Extract the [X, Y] coordinate from the center of the cell holding the provided text.  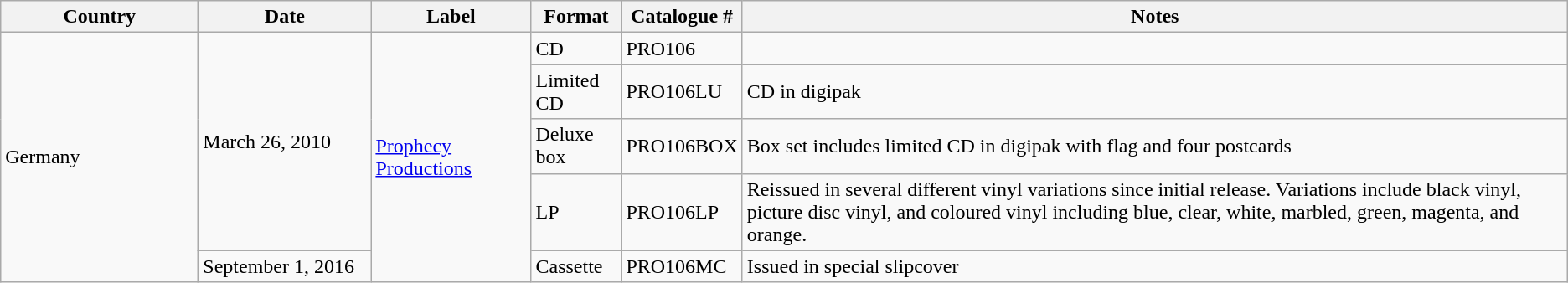
PRO106MC [682, 266]
PRO106LP [682, 212]
PRO106 [682, 49]
Date [285, 17]
Box set includes limited CD in digipak with flag and four postcards [1154, 146]
Notes [1154, 17]
PRO106BOX [682, 146]
Issued in special slipcover [1154, 266]
September 1, 2016 [285, 266]
CD in digipak [1154, 92]
PRO106LU [682, 92]
Limited CD [576, 92]
Country [100, 17]
Prophecy Productions [451, 157]
Germany [100, 157]
March 26, 2010 [285, 141]
CD [576, 49]
Catalogue # [682, 17]
LP [576, 212]
Label [451, 17]
Format [576, 17]
Cassette [576, 266]
Deluxe box [576, 146]
